From the cell containing the given text, extract its center point as (x, y) coordinate. 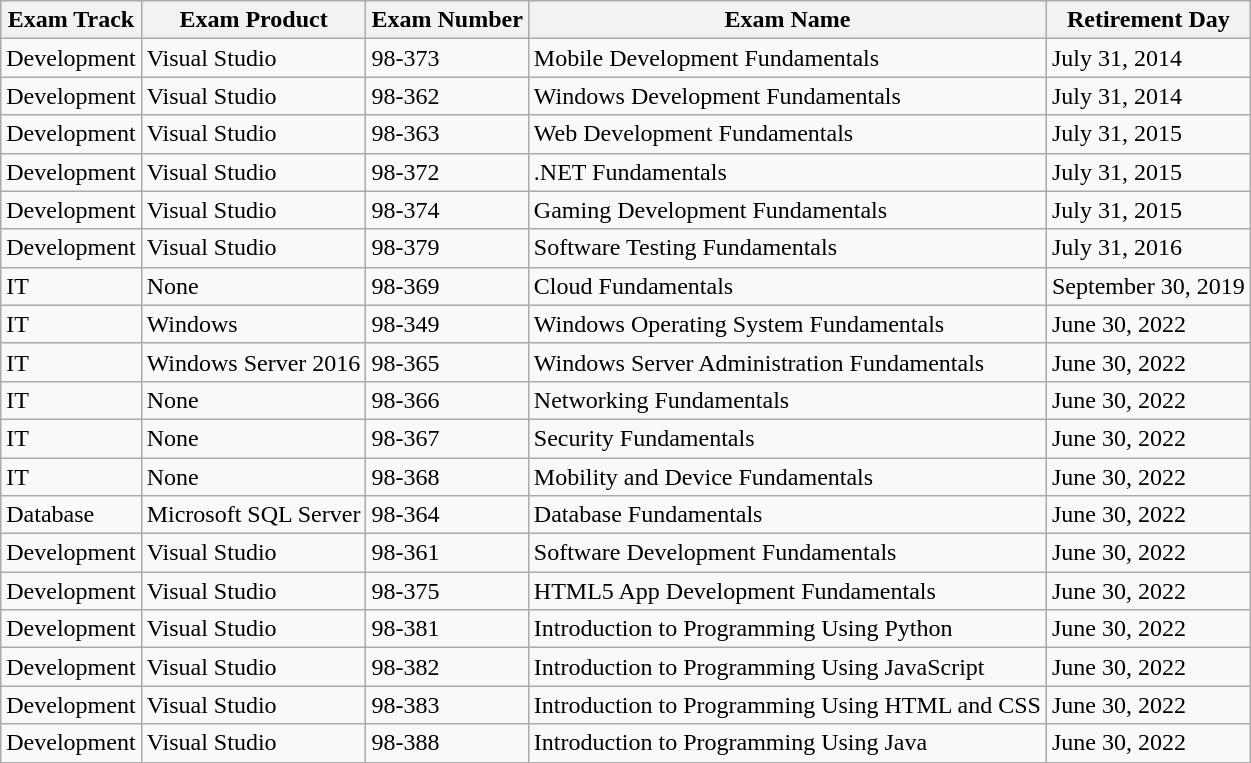
98-388 (447, 743)
Introduction to Programming Using Python (787, 629)
98-375 (447, 591)
Mobility and Device Fundamentals (787, 477)
Database (71, 515)
98-369 (447, 286)
Windows Server Administration Fundamentals (787, 362)
Introduction to Programming Using JavaScript (787, 667)
Mobile Development Fundamentals (787, 58)
Exam Name (787, 20)
98-373 (447, 58)
98-365 (447, 362)
Software Development Fundamentals (787, 553)
Cloud Fundamentals (787, 286)
Security Fundamentals (787, 438)
Gaming Development Fundamentals (787, 210)
98-363 (447, 134)
98-368 (447, 477)
98-383 (447, 705)
98-367 (447, 438)
98-361 (447, 553)
.NET Fundamentals (787, 172)
98-366 (447, 400)
July 31, 2016 (1148, 248)
98-362 (447, 96)
98-372 (447, 172)
Introduction to Programming Using HTML and CSS (787, 705)
Retirement Day (1148, 20)
September 30, 2019 (1148, 286)
Windows Development Fundamentals (787, 96)
Introduction to Programming Using Java (787, 743)
98-349 (447, 324)
Windows (254, 324)
98-382 (447, 667)
Exam Number (447, 20)
98-381 (447, 629)
Database Fundamentals (787, 515)
98-379 (447, 248)
Microsoft SQL Server (254, 515)
98-364 (447, 515)
Software Testing Fundamentals (787, 248)
Web Development Fundamentals (787, 134)
Windows Operating System Fundamentals (787, 324)
98-374 (447, 210)
Windows Server 2016 (254, 362)
Exam Product (254, 20)
Networking Fundamentals (787, 400)
HTML5 App Development Fundamentals (787, 591)
Exam Track (71, 20)
